Provide the [x, y] coordinate of the cell's center where the given text is located.  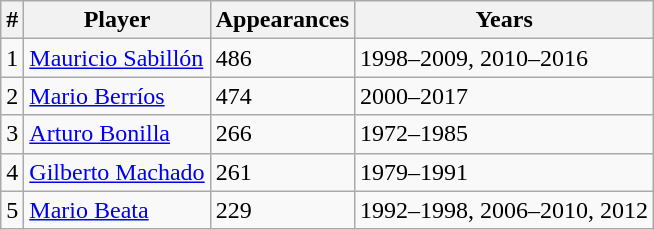
1998–2009, 2010–2016 [504, 58]
1979–1991 [504, 172]
5 [12, 210]
261 [282, 172]
266 [282, 134]
Mauricio Sabillón [117, 58]
Arturo Bonilla [117, 134]
Mario Beata [117, 210]
1972–1985 [504, 134]
Mario Berríos [117, 96]
486 [282, 58]
4 [12, 172]
1 [12, 58]
2 [12, 96]
Player [117, 20]
2000–2017 [504, 96]
474 [282, 96]
229 [282, 210]
Gilberto Machado [117, 172]
Appearances [282, 20]
Years [504, 20]
3 [12, 134]
1992–1998, 2006–2010, 2012 [504, 210]
# [12, 20]
